Search for the cell housing the specified text and yield its (X, Y) center coordinate. 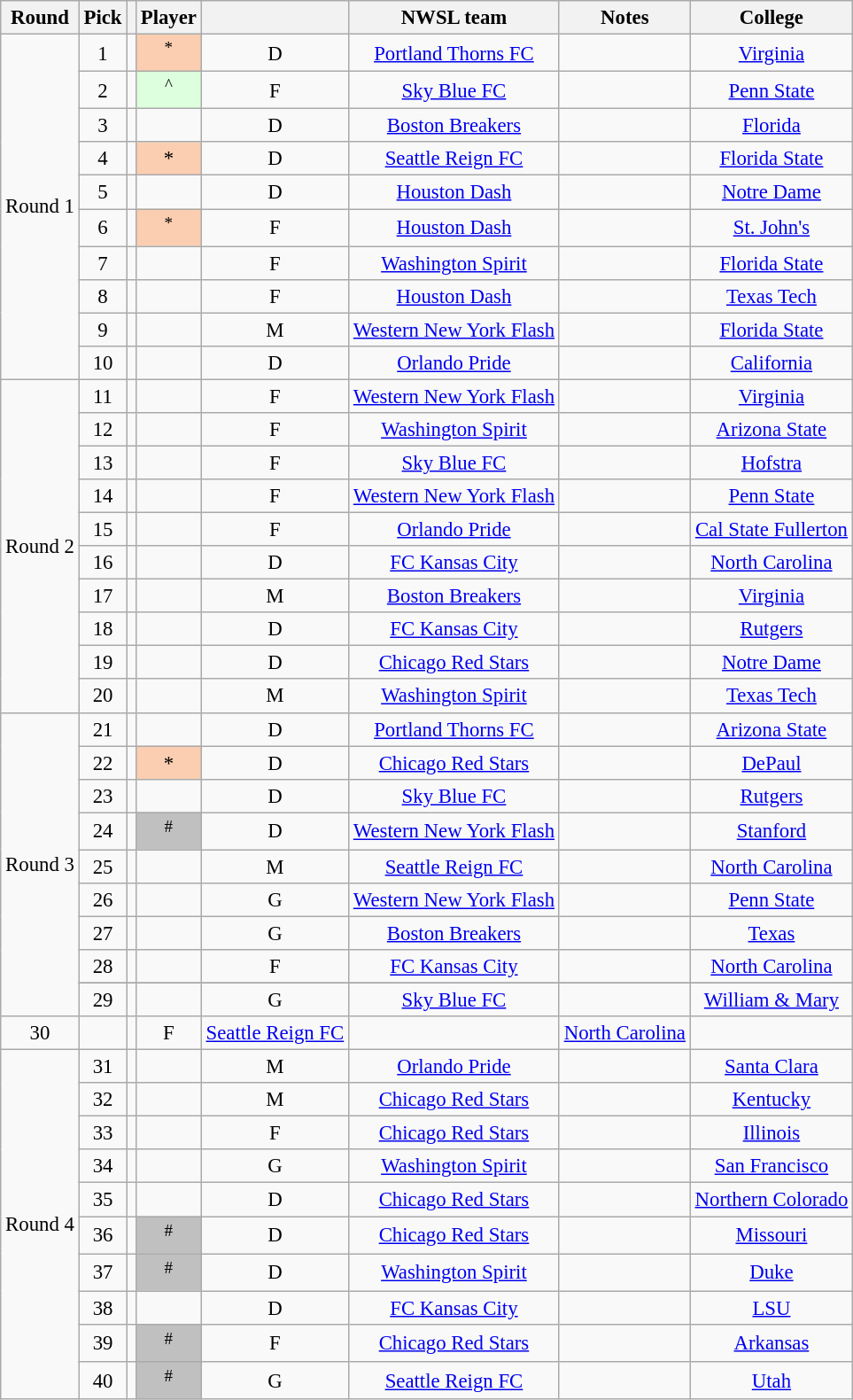
Illinois (771, 1133)
9 (103, 330)
40 (103, 1381)
18 (103, 629)
34 (103, 1167)
31 (103, 1067)
William & Mary (771, 1000)
36 (103, 1235)
38 (103, 1308)
Utah (771, 1381)
16 (103, 563)
Santa Clara (771, 1067)
Notes (624, 18)
4 (103, 159)
33 (103, 1133)
15 (103, 530)
Player (168, 18)
NWSL team (454, 18)
29 (103, 1000)
21 (103, 729)
17 (103, 596)
Duke (771, 1272)
Stanford (771, 831)
12 (103, 430)
10 (103, 363)
2 (103, 90)
Texas (771, 933)
14 (103, 496)
LSU (771, 1308)
23 (103, 796)
39 (103, 1343)
3 (103, 126)
37 (103, 1272)
25 (103, 867)
San Francisco (771, 1167)
22 (103, 763)
20 (103, 696)
26 (103, 900)
DePaul (771, 763)
Kentucky (771, 1100)
Cal State Fullerton (771, 530)
Hofstra (771, 463)
Round 3 (40, 865)
Round 2 (40, 546)
8 (103, 296)
5 (103, 192)
Pick (103, 18)
College (771, 18)
6 (103, 228)
Northern Colorado (771, 1200)
7 (103, 263)
19 (103, 663)
13 (103, 463)
30 (40, 1033)
Missouri (771, 1235)
Round 1 (40, 207)
35 (103, 1200)
24 (103, 831)
1 (103, 53)
32 (103, 1100)
Arkansas (771, 1343)
11 (103, 396)
St. John's (771, 228)
Florida (771, 126)
Round 4 (40, 1225)
California (771, 363)
28 (103, 967)
Round (40, 18)
27 (103, 933)
^ (168, 90)
